For the text-containing cell, return its midpoint in (x, y) coordinate format. 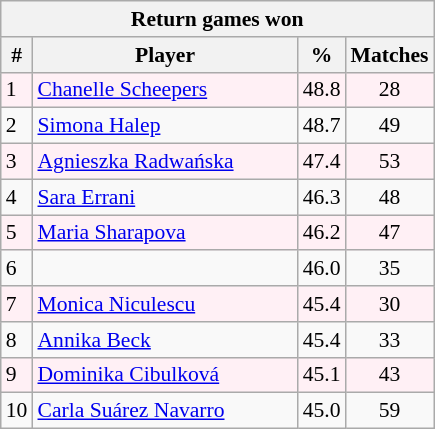
47.4 (322, 162)
49 (389, 126)
Carla Suárez Navarro (164, 411)
Dominika Cibulková (164, 375)
7 (17, 304)
45.0 (322, 411)
46.3 (322, 197)
6 (17, 269)
Simona Halep (164, 126)
28 (389, 90)
8 (17, 340)
3 (17, 162)
9 (17, 375)
Chanelle Scheepers (164, 90)
46.2 (322, 233)
48.8 (322, 90)
48.7 (322, 126)
10 (17, 411)
Annika Beck (164, 340)
33 (389, 340)
2 (17, 126)
Matches (389, 55)
Sara Errani (164, 197)
48 (389, 197)
Return games won (218, 19)
Agnieszka Radwańska (164, 162)
46.0 (322, 269)
4 (17, 197)
35 (389, 269)
Player (164, 55)
Monica Niculescu (164, 304)
Maria Sharapova (164, 233)
53 (389, 162)
59 (389, 411)
% (322, 55)
30 (389, 304)
5 (17, 233)
# (17, 55)
1 (17, 90)
45.1 (322, 375)
43 (389, 375)
47 (389, 233)
